Scan for the cell matching the given text and deliver its (X, Y) coordinate at center. 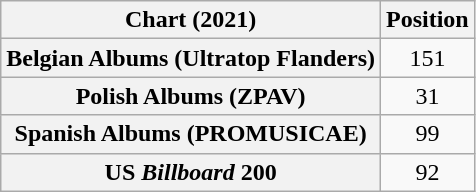
Belgian Albums (Ultratop Flanders) (191, 58)
Spanish Albums (PROMUSICAE) (191, 134)
Polish Albums (ZPAV) (191, 96)
Position (428, 20)
151 (428, 58)
31 (428, 96)
99 (428, 134)
92 (428, 172)
US Billboard 200 (191, 172)
Chart (2021) (191, 20)
